From the cell containing the given text, extract its center point as (X, Y) coordinate. 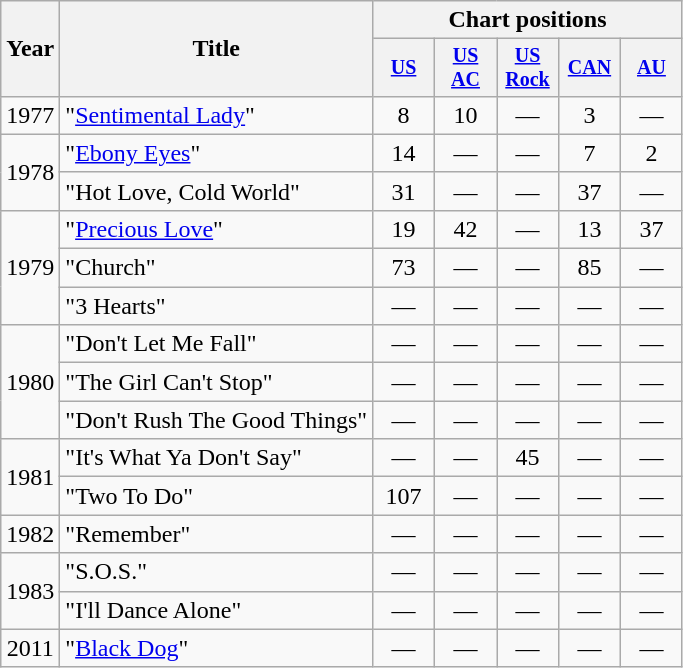
"Don't Let Me Fall" (216, 344)
Year (30, 49)
1977 (30, 115)
USAC (466, 68)
45 (528, 458)
AU (651, 68)
1980 (30, 382)
"S.O.S." (216, 572)
13 (589, 229)
1978 (30, 172)
1982 (30, 534)
USRock (528, 68)
10 (466, 115)
2 (651, 153)
"Sentimental Lady" (216, 115)
"Precious Love" (216, 229)
"Don't Rush The Good Things" (216, 420)
"It's What Ya Don't Say" (216, 458)
85 (589, 268)
7 (589, 153)
CAN (589, 68)
"Two To Do" (216, 496)
"Hot Love, Cold World" (216, 191)
"Ebony Eyes" (216, 153)
"The Girl Can't Stop" (216, 382)
31 (404, 191)
3 (589, 115)
US (404, 68)
"Remember" (216, 534)
8 (404, 115)
Title (216, 49)
"3 Hearts" (216, 306)
19 (404, 229)
"I'll Dance Alone" (216, 610)
"Black Dog" (216, 648)
Chart positions (528, 20)
14 (404, 153)
1979 (30, 267)
1981 (30, 477)
73 (404, 268)
1983 (30, 591)
2011 (30, 648)
"Church" (216, 268)
42 (466, 229)
107 (404, 496)
